Provide the (x, y) coordinate of the cell's center where the given text is located.  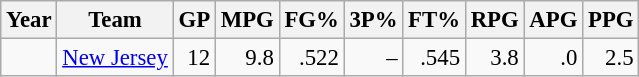
– (374, 58)
.0 (554, 58)
3.8 (494, 58)
FT% (434, 20)
.545 (434, 58)
3P% (374, 20)
New Jersey (115, 58)
FG% (312, 20)
GP (194, 20)
RPG (494, 20)
.522 (312, 58)
MPG (247, 20)
PPG (611, 20)
9.8 (247, 58)
12 (194, 58)
Team (115, 20)
Year (29, 20)
2.5 (611, 58)
APG (554, 20)
